For the text-containing cell, return its midpoint in [x, y] coordinate format. 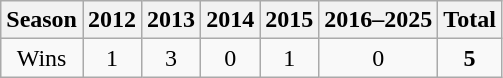
Wins [42, 58]
Season [42, 20]
5 [470, 58]
2015 [290, 20]
2014 [230, 20]
2013 [172, 20]
2012 [112, 20]
Total [470, 20]
3 [172, 58]
2016–2025 [378, 20]
